Capture the cell that displays the provided text and extract its [x, y] central coordinate. 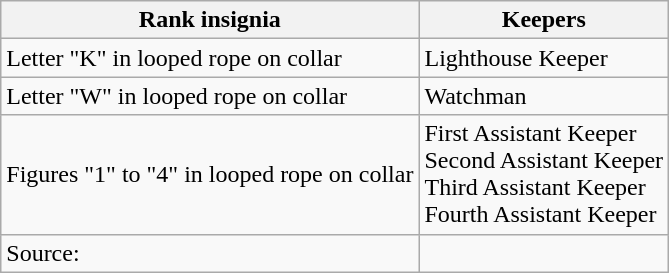
Lighthouse Keeper [544, 58]
Watchman [544, 96]
Source: [210, 253]
Letter "W" in looped rope on collar [210, 96]
First Assistant KeeperSecond Assistant KeeperThird Assistant KeeperFourth Assistant Keeper [544, 174]
Letter "K" in looped rope on collar [210, 58]
Keepers [544, 20]
Figures "1" to "4" in looped rope on collar [210, 174]
Rank insignia [210, 20]
